Determine the [x, y] coordinate at the center of the cell enclosing the given text.  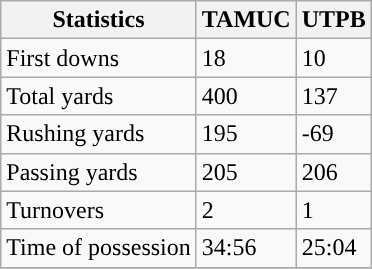
2 [246, 210]
206 [334, 172]
195 [246, 134]
205 [246, 172]
18 [246, 58]
Statistics [99, 20]
-69 [334, 134]
TAMUC [246, 20]
UTPB [334, 20]
25:04 [334, 248]
Total yards [99, 96]
10 [334, 58]
Turnovers [99, 210]
34:56 [246, 248]
Rushing yards [99, 134]
First downs [99, 58]
Passing yards [99, 172]
1 [334, 210]
400 [246, 96]
Time of possession [99, 248]
137 [334, 96]
